Scan for the cell matching the given text and deliver its (X, Y) coordinate at center. 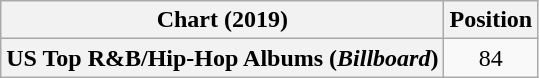
US Top R&B/Hip-Hop Albums (Billboard) (222, 58)
Position (491, 20)
84 (491, 58)
Chart (2019) (222, 20)
